Return (x, y) of the center of cell containing provided text 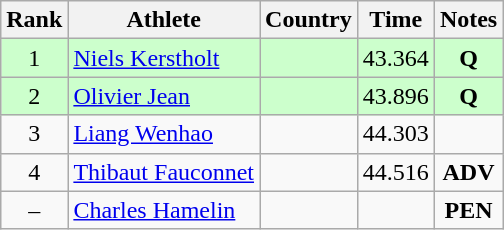
43.896 (396, 96)
Niels Kerstholt (164, 58)
43.364 (396, 58)
Time (396, 20)
ADV (468, 172)
Country (309, 20)
Charles Hamelin (164, 210)
1 (34, 58)
3 (34, 134)
Thibaut Fauconnet (164, 172)
44.303 (396, 134)
2 (34, 96)
Notes (468, 20)
4 (34, 172)
– (34, 210)
Athlete (164, 20)
Liang Wenhao (164, 134)
PEN (468, 210)
44.516 (396, 172)
Olivier Jean (164, 96)
Rank (34, 20)
